Search for the cell housing the specified text and yield its [X, Y] center coordinate. 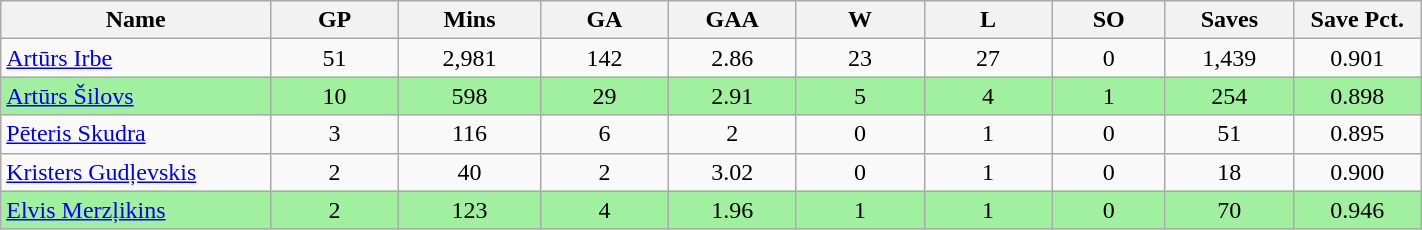
3 [335, 134]
Name [136, 20]
598 [469, 96]
W [860, 20]
GP [335, 20]
2.86 [732, 58]
1.96 [732, 210]
GAA [732, 20]
10 [335, 96]
L [988, 20]
70 [1229, 210]
23 [860, 58]
GA [605, 20]
0.895 [1357, 134]
Save Pct. [1357, 20]
254 [1229, 96]
Elvis Merzļikins [136, 210]
40 [469, 172]
29 [605, 96]
123 [469, 210]
Saves [1229, 20]
6 [605, 134]
2.91 [732, 96]
2,981 [469, 58]
Artūrs Šilovs [136, 96]
SO [1109, 20]
27 [988, 58]
0.901 [1357, 58]
0.898 [1357, 96]
Kristers Gudļevskis [136, 172]
Artūrs Irbe [136, 58]
142 [605, 58]
Mins [469, 20]
116 [469, 134]
0.900 [1357, 172]
18 [1229, 172]
Pēteris Skudra [136, 134]
3.02 [732, 172]
5 [860, 96]
0.946 [1357, 210]
1,439 [1229, 58]
